Pinpoint the cell where the given text exists, returning its [x, y] midpoint coordinate. 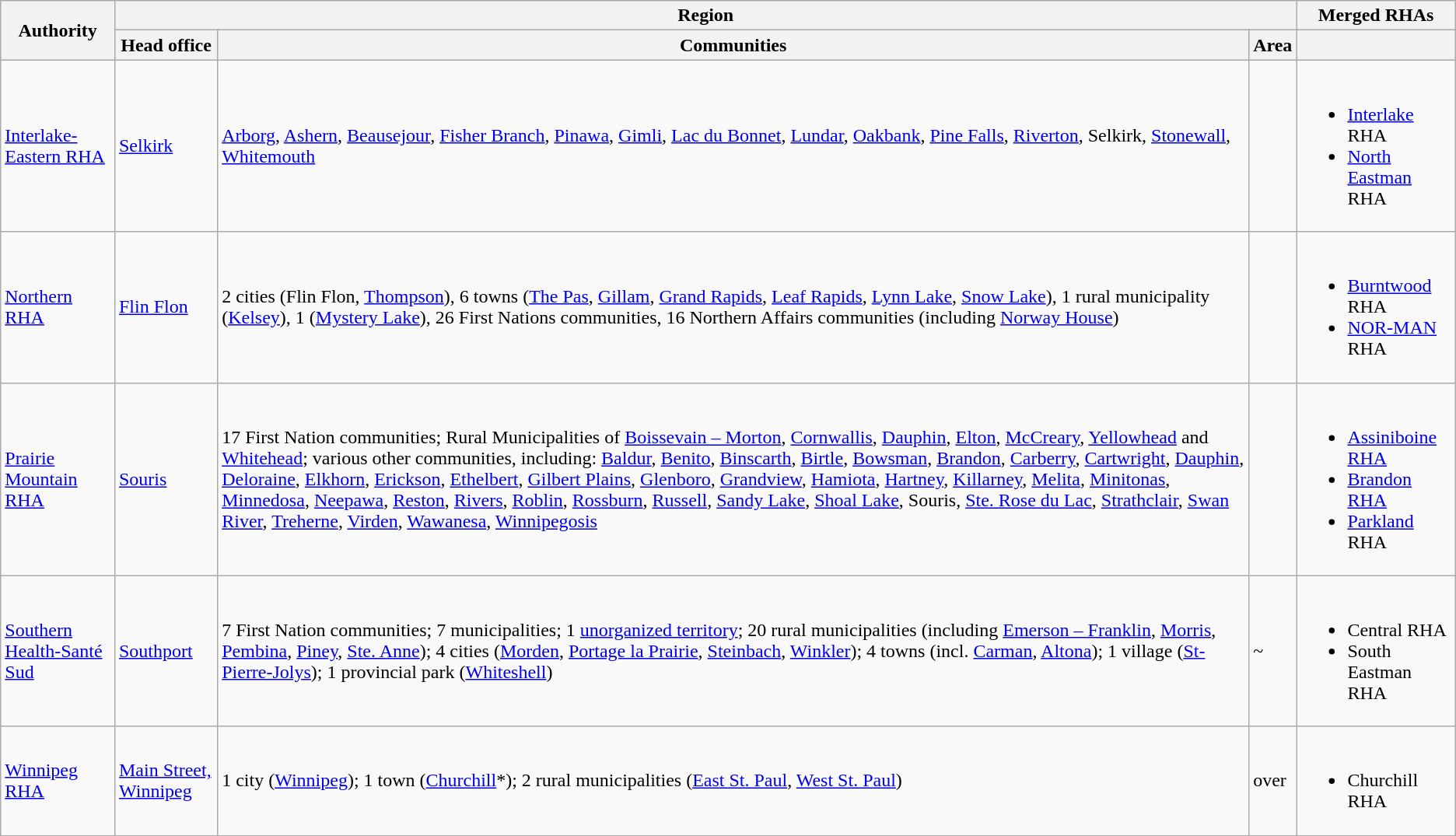
Interlake-Eastern RHA [58, 146]
Prairie Mountain RHA [58, 479]
Selkirk [166, 146]
over [1272, 781]
Flin Flon [166, 307]
Arborg, Ashern, Beausejour, Fisher Branch, Pinawa, Gimli, Lac du Bonnet, Lundar, Oakbank, Pine Falls, Riverton, Selkirk, Stonewall, Whitemouth [733, 146]
Winnipeg RHA [58, 781]
Churchill RHA [1376, 781]
1 city (Winnipeg); 1 town (Churchill*); 2 rural municipalities (East St. Paul, West St. Paul) [733, 781]
Authority [58, 30]
Merged RHAs [1376, 16]
Southport [166, 651]
Souris [166, 479]
~ [1272, 651]
Communities [733, 45]
Area [1272, 45]
Assiniboine RHABrandon RHAParkland RHA [1376, 479]
Central RHASouth Eastman RHA [1376, 651]
Main Street, Winnipeg [166, 781]
Burntwood RHANOR-MAN RHA [1376, 307]
Region [705, 16]
Interlake RHANorth Eastman RHA [1376, 146]
Southern Health-Santé Sud [58, 651]
Northern RHA [58, 307]
Head office [166, 45]
